Find where the given text appears and provide that cell's center as (X, Y) coordinate. 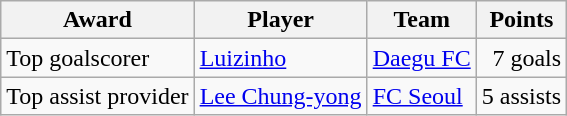
Award (98, 20)
Top assist provider (98, 96)
Team (422, 20)
7 goals (521, 58)
Lee Chung-yong (280, 96)
FC Seoul (422, 96)
5 assists (521, 96)
Player (280, 20)
Points (521, 20)
Daegu FC (422, 58)
Luizinho (280, 58)
Top goalscorer (98, 58)
